Return [x, y] of the center of cell containing provided text 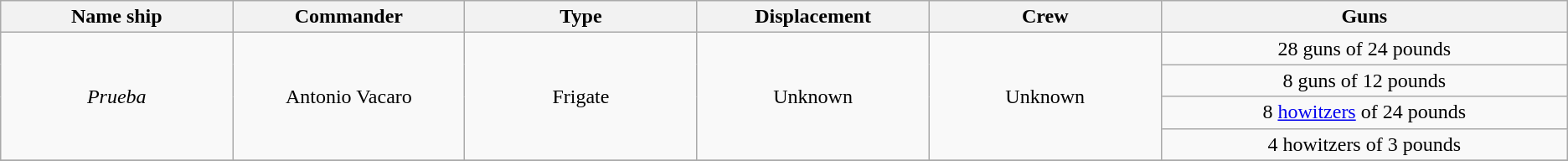
Guns [1364, 17]
8 howitzers of 24 pounds [1364, 112]
4 howitzers of 3 pounds [1364, 144]
Name ship [117, 17]
Commander [348, 17]
8 guns of 12 pounds [1364, 80]
Displacement [812, 17]
Crew [1045, 17]
28 guns of 24 pounds [1364, 49]
Antonio Vacaro [348, 96]
Frigate [581, 96]
Prueba [117, 96]
Type [581, 17]
